Scan for the cell matching the given text and deliver its (X, Y) coordinate at center. 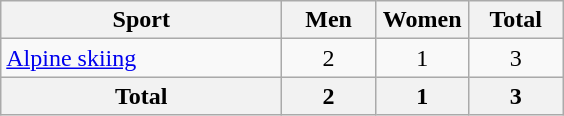
Sport (142, 20)
Women (422, 20)
Alpine skiing (142, 58)
Men (329, 20)
